Return the [X, Y] coordinate for the center point of the cell that contains the specified text.  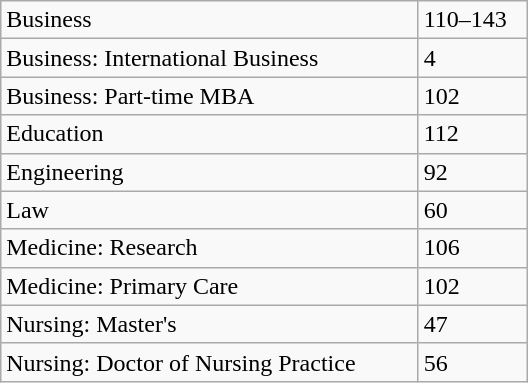
Medicine: Primary Care [210, 286]
Nursing: Doctor of Nursing Practice [210, 362]
56 [472, 362]
Law [210, 210]
47 [472, 324]
Engineering [210, 172]
92 [472, 172]
Business: Part-time MBA [210, 96]
Medicine: Research [210, 248]
4 [472, 58]
60 [472, 210]
Business: International Business [210, 58]
Business [210, 20]
Education [210, 134]
110–143 [472, 20]
112 [472, 134]
Nursing: Master's [210, 324]
106 [472, 248]
